Detect which cell encompasses the target text, then output its (X, Y) center coordinate. 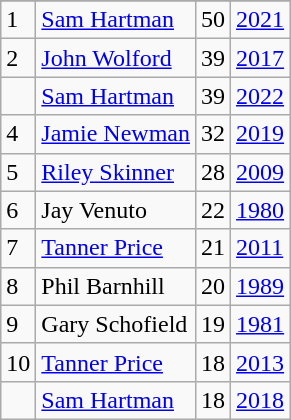
Jamie Newman (116, 134)
2009 (260, 172)
2021 (260, 20)
Riley Skinner (116, 172)
5 (18, 172)
2 (18, 58)
10 (18, 362)
1989 (260, 286)
19 (212, 324)
8 (18, 286)
2019 (260, 134)
John Wolford (116, 58)
28 (212, 172)
7 (18, 248)
50 (212, 20)
2011 (260, 248)
Jay Venuto (116, 210)
2018 (260, 400)
Gary Schofield (116, 324)
2013 (260, 362)
2022 (260, 96)
1 (18, 20)
22 (212, 210)
20 (212, 286)
9 (18, 324)
32 (212, 134)
4 (18, 134)
2017 (260, 58)
6 (18, 210)
1981 (260, 324)
1980 (260, 210)
21 (212, 248)
Phil Barnhill (116, 286)
